Extract the [x, y] coordinate from the center of the cell holding the provided text.  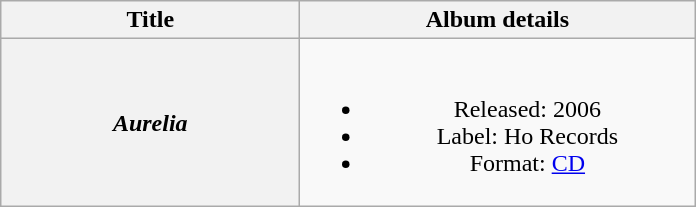
Aurelia [150, 122]
Title [150, 20]
Album details [498, 20]
Released: 2006Label: Ho RecordsFormat: CD [498, 122]
